Search for the cell housing the specified text and yield its [x, y] center coordinate. 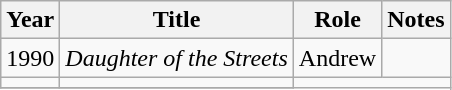
Year [30, 20]
Daughter of the Streets [176, 58]
1990 [30, 58]
Notes [416, 20]
Title [176, 20]
Role [337, 20]
Andrew [337, 58]
